Capture the cell that displays the provided text and extract its [x, y] central coordinate. 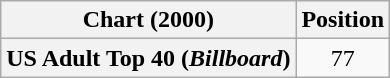
US Adult Top 40 (Billboard) [148, 58]
77 [343, 58]
Position [343, 20]
Chart (2000) [148, 20]
